Identify which cell holds the provided text, then report its (X, Y) central coordinate. 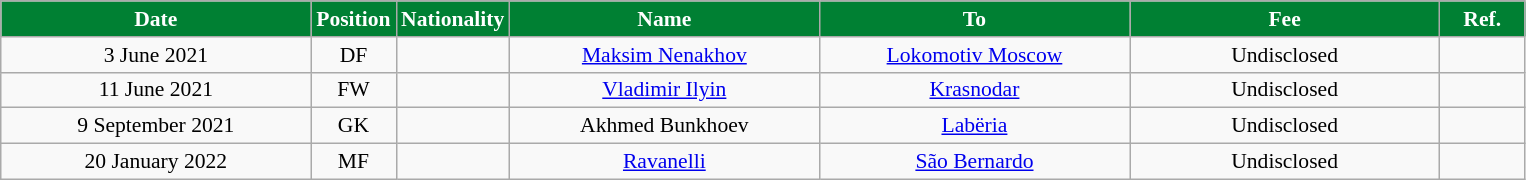
9 September 2021 (156, 126)
20 January 2022 (156, 162)
Position (354, 19)
11 June 2021 (156, 90)
Ravanelli (664, 162)
Nationality (452, 19)
Labëria (974, 126)
Ref. (1482, 19)
Date (156, 19)
To (974, 19)
FW (354, 90)
Fee (1285, 19)
DF (354, 55)
Name (664, 19)
São Bernardo (974, 162)
Krasnodar (974, 90)
GK (354, 126)
3 June 2021 (156, 55)
MF (354, 162)
Akhmed Bunkhoev (664, 126)
Maksim Nenakhov (664, 55)
Lokomotiv Moscow (974, 55)
Vladimir Ilyin (664, 90)
